Output the (x, y) coordinate of the center of the cell containing the given text.  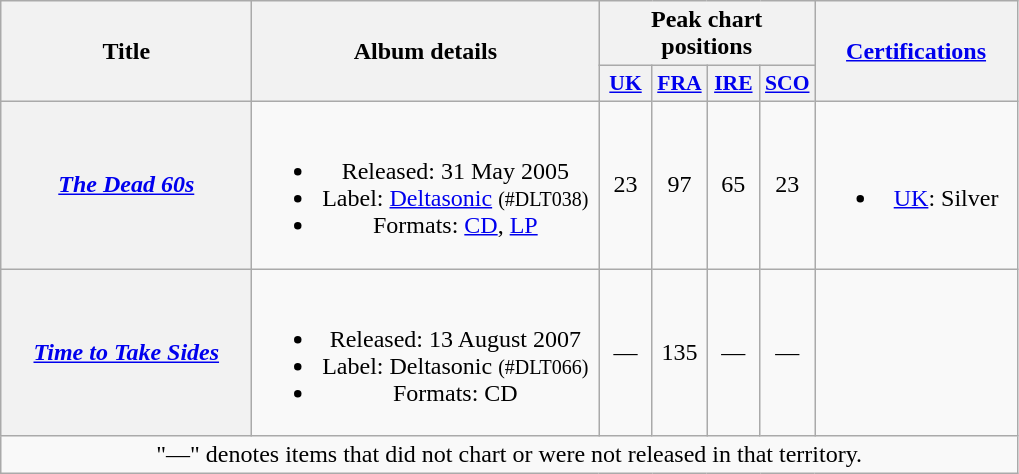
97 (679, 184)
Album details (426, 52)
Certifications (916, 52)
FRA (679, 84)
Peak chart positions (707, 34)
Time to Take Sides (126, 352)
IRE (734, 84)
SCO (788, 84)
UK: Silver (916, 184)
UK (626, 84)
Released: 13 August 2007Label: Deltasonic (#DLT066)Formats: CD (426, 352)
135 (679, 352)
Title (126, 52)
"—" denotes items that did not chart or were not released in that territory. (510, 455)
The Dead 60s (126, 184)
Released: 31 May 2005Label: Deltasonic (#DLT038)Formats: CD, LP (426, 184)
65 (734, 184)
